Extract the (X, Y) coordinate from the center of the cell holding the provided text.  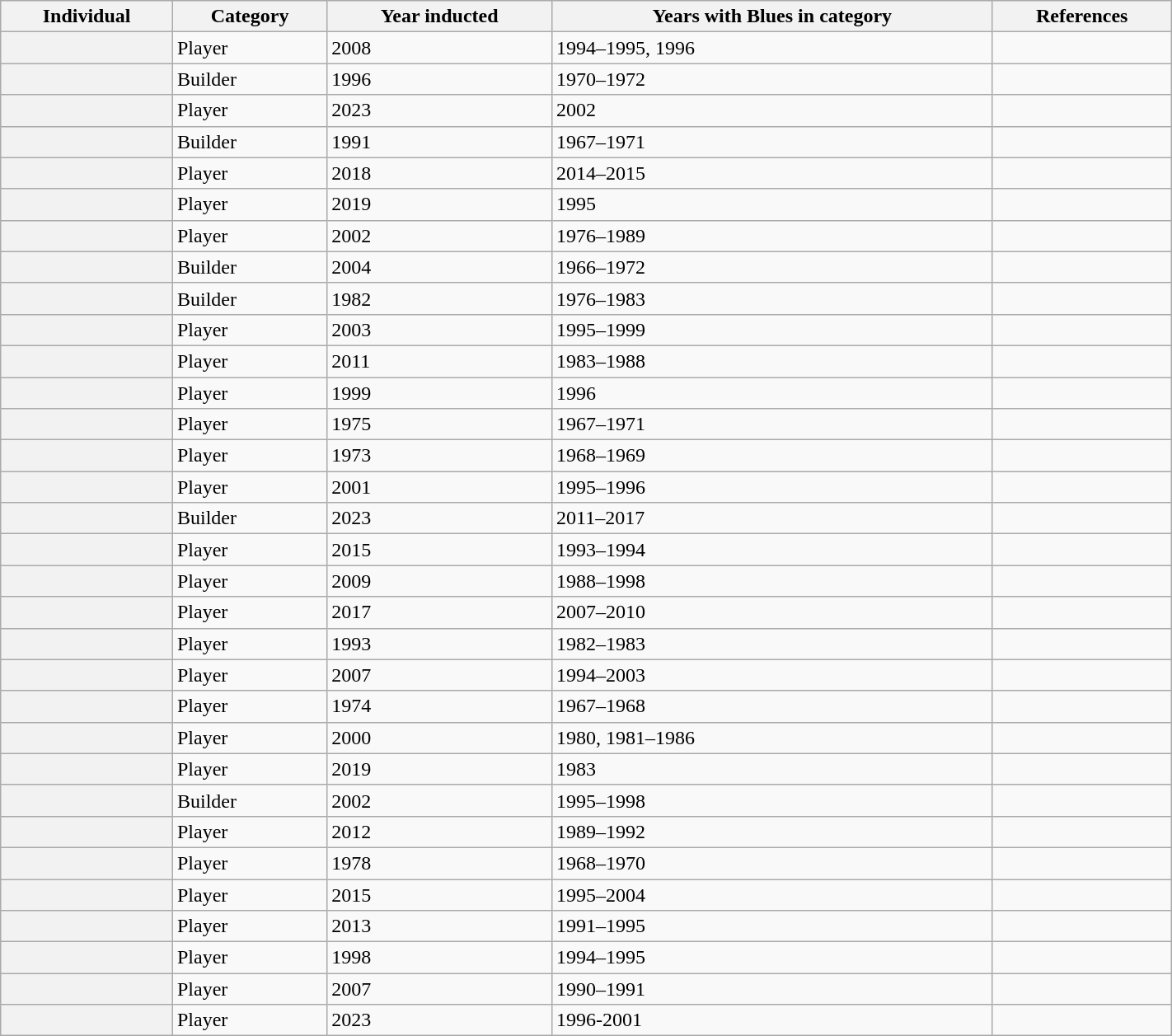
2007–2010 (771, 612)
2001 (440, 487)
1999 (440, 393)
Individual (87, 16)
Year inducted (440, 16)
1996-2001 (771, 1020)
1975 (440, 424)
1995–2004 (771, 894)
1968–1969 (771, 456)
1976–1989 (771, 236)
2012 (440, 832)
1970–1972 (771, 79)
1982–1983 (771, 644)
References (1081, 16)
1995–1996 (771, 487)
2004 (440, 267)
1988–1998 (771, 581)
1994–1995 (771, 958)
2017 (440, 612)
1968–1970 (771, 863)
1967–1968 (771, 706)
2008 (440, 48)
1993 (440, 644)
Years with Blues in category (771, 16)
1994–2003 (771, 675)
1983 (771, 769)
1993–1994 (771, 550)
1991–1995 (771, 926)
2014–2015 (771, 173)
1994–1995, 1996 (771, 48)
1980, 1981–1986 (771, 738)
1995 (771, 204)
1978 (440, 863)
1995–1998 (771, 800)
1983–1988 (771, 361)
1998 (440, 958)
1990–1991 (771, 989)
1974 (440, 706)
2003 (440, 330)
1982 (440, 298)
1989–1992 (771, 832)
1991 (440, 142)
2013 (440, 926)
2000 (440, 738)
1976–1983 (771, 298)
2011–2017 (771, 518)
1966–1972 (771, 267)
2011 (440, 361)
1973 (440, 456)
2018 (440, 173)
Category (249, 16)
1995–1999 (771, 330)
2009 (440, 581)
